Output the (X, Y) coordinate of the center of the cell containing the given text.  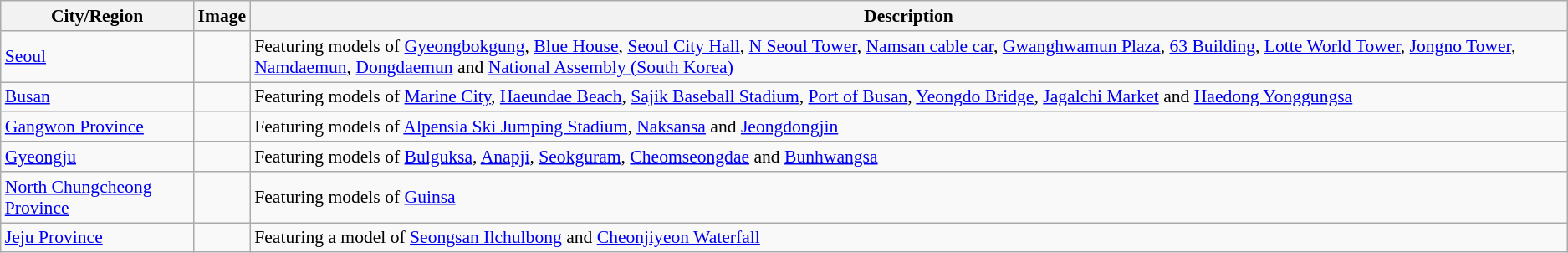
Featuring models of Alpensia Ski Jumping Stadium, Naksansa and Jeongdongjin (908, 127)
North Chungcheong Province (97, 198)
Description (908, 16)
Gyeongju (97, 157)
Image (222, 16)
Featuring models of Bulguksa, Anapji, Seokguram, Cheomseongdae and Bunhwangsa (908, 157)
City/Region (97, 16)
Gangwon Province (97, 127)
Jeju Province (97, 238)
Featuring models of Guinsa (908, 198)
Busan (97, 97)
Featuring a model of Seongsan Ilchulbong and Cheonjiyeon Waterfall (908, 238)
Seoul (97, 57)
Featuring models of Marine City, Haeundae Beach, Sajik Baseball Stadium, Port of Busan, Yeongdo Bridge, Jagalchi Market and Haedong Yonggungsa (908, 97)
